Return (x, y) of the center of cell containing provided text 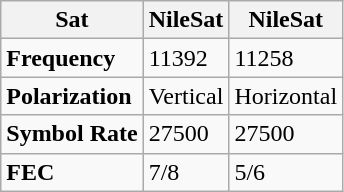
FEC (72, 172)
Frequency (72, 58)
Polarization (72, 96)
5/6 (286, 172)
Sat (72, 20)
Symbol Rate (72, 134)
7/8 (186, 172)
11258 (286, 58)
11392 (186, 58)
Vertical (186, 96)
Horizontal (286, 96)
